Output the (X, Y) coordinate of the center of the cell containing the given text.  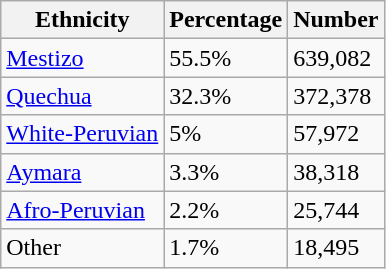
639,082 (336, 58)
Percentage (226, 20)
25,744 (336, 210)
372,378 (336, 96)
32.3% (226, 96)
Mestizo (82, 58)
18,495 (336, 248)
5% (226, 134)
Quechua (82, 96)
Number (336, 20)
1.7% (226, 248)
2.2% (226, 210)
38,318 (336, 172)
Other (82, 248)
Afro-Peruvian (82, 210)
3.3% (226, 172)
Ethnicity (82, 20)
57,972 (336, 134)
55.5% (226, 58)
White-Peruvian (82, 134)
Aymara (82, 172)
